Scan for the cell matching the given text and deliver its (X, Y) coordinate at center. 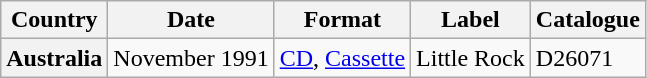
Little Rock (471, 58)
Date (191, 20)
Australia (54, 58)
Country (54, 20)
Label (471, 20)
November 1991 (191, 58)
D26071 (588, 58)
CD, Cassette (342, 58)
Format (342, 20)
Catalogue (588, 20)
